For the text-containing cell, return its midpoint in (X, Y) coordinate format. 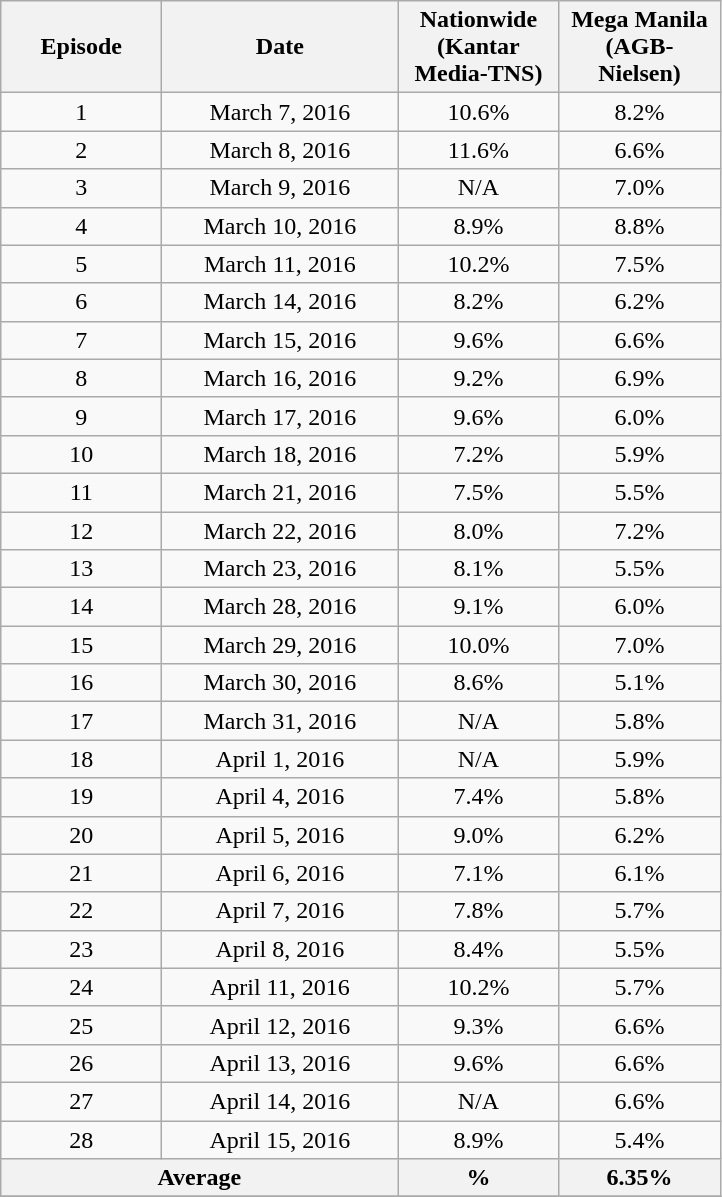
26 (82, 1063)
March 29, 2016 (280, 645)
March 11, 2016 (280, 264)
5.4% (640, 1139)
April 8, 2016 (280, 949)
11.6% (478, 150)
5 (82, 264)
April 13, 2016 (280, 1063)
3 (82, 188)
Episode (82, 47)
Mega Manila (AGB-Nielsen) (640, 47)
March 23, 2016 (280, 569)
8 (82, 378)
20 (82, 835)
6.1% (640, 873)
2 (82, 150)
Average (200, 1178)
Date (280, 47)
8.1% (478, 569)
10 (82, 454)
6 (82, 302)
April 4, 2016 (280, 797)
7 (82, 340)
March 28, 2016 (280, 607)
16 (82, 683)
4 (82, 226)
April 1, 2016 (280, 759)
9.0% (478, 835)
24 (82, 987)
10.6% (478, 112)
8.4% (478, 949)
March 18, 2016 (280, 454)
28 (82, 1139)
11 (82, 492)
March 7, 2016 (280, 112)
5.1% (640, 683)
8.8% (640, 226)
9.3% (478, 1025)
7.8% (478, 911)
8.6% (478, 683)
1 (82, 112)
April 12, 2016 (280, 1025)
19 (82, 797)
March 21, 2016 (280, 492)
April 15, 2016 (280, 1139)
23 (82, 949)
March 22, 2016 (280, 531)
March 14, 2016 (280, 302)
April 7, 2016 (280, 911)
March 16, 2016 (280, 378)
27 (82, 1101)
10.0% (478, 645)
13 (82, 569)
22 (82, 911)
March 15, 2016 (280, 340)
March 17, 2016 (280, 416)
7.1% (478, 873)
% (478, 1178)
9 (82, 416)
6.9% (640, 378)
9.2% (478, 378)
April 11, 2016 (280, 987)
March 30, 2016 (280, 683)
14 (82, 607)
12 (82, 531)
Nationwide (Kantar Media-TNS) (478, 47)
17 (82, 721)
April 6, 2016 (280, 873)
21 (82, 873)
15 (82, 645)
April 14, 2016 (280, 1101)
April 5, 2016 (280, 835)
6.35% (640, 1178)
18 (82, 759)
March 31, 2016 (280, 721)
7.4% (478, 797)
25 (82, 1025)
8.0% (478, 531)
March 10, 2016 (280, 226)
9.1% (478, 607)
March 8, 2016 (280, 150)
March 9, 2016 (280, 188)
